Capture the cell that displays the provided text and extract its [X, Y] central coordinate. 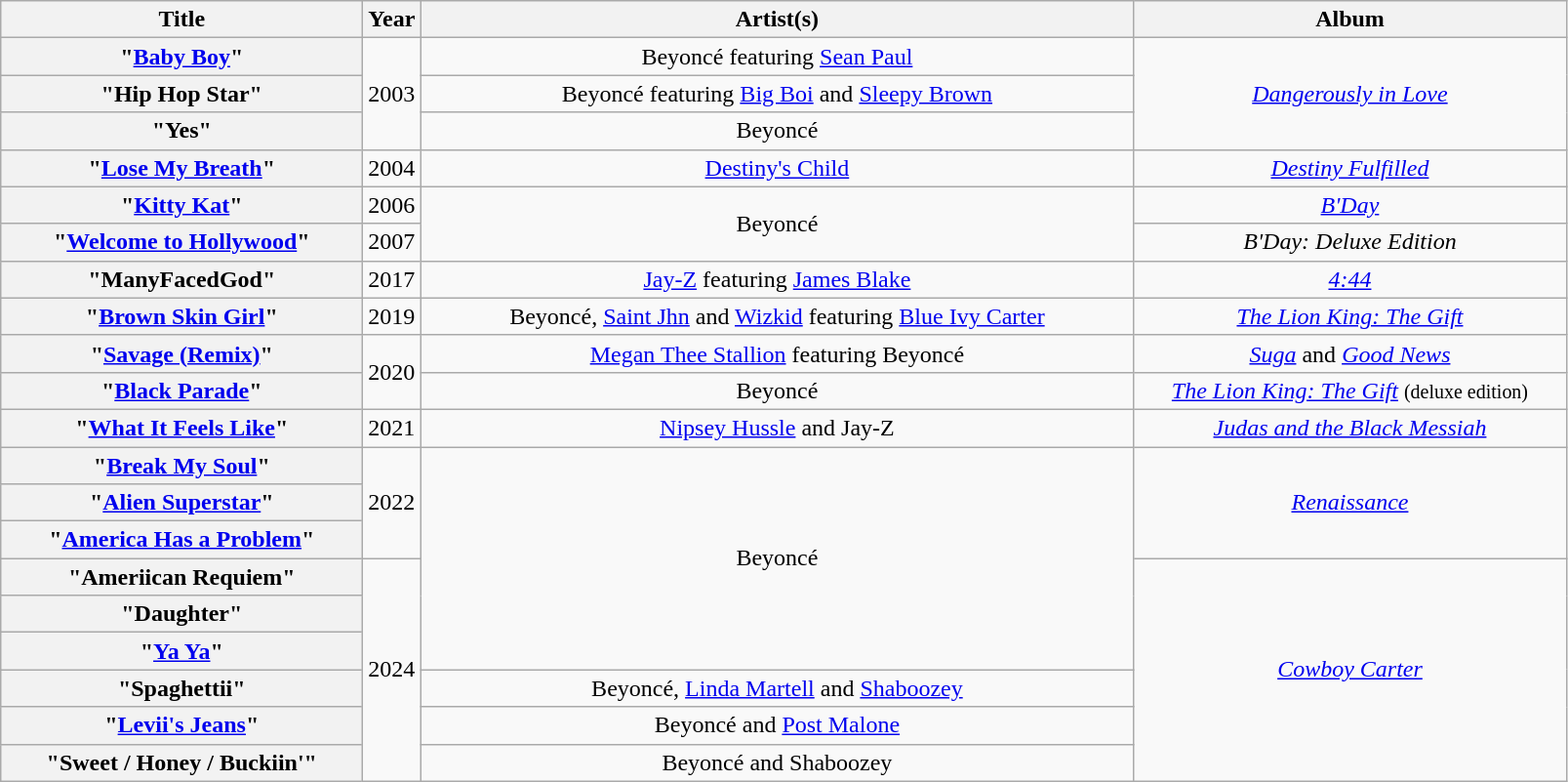
"Yes" [181, 131]
"ManyFacedGod" [181, 279]
"Spaghettii" [181, 688]
Megan Thee Stallion featuring Beyoncé [777, 353]
"Brown Skin Girl" [181, 316]
4:44 [1350, 279]
"Ameriican Requiem" [181, 577]
"Sweet / Honey / Buckiin'" [181, 762]
"Lose My Breath" [181, 168]
Nipsey Hussle and Jay-Z [777, 428]
Beyoncé, Saint Jhn and Wizkid featuring Blue Ivy Carter [777, 316]
The Lion King: The Gift [1350, 316]
"Ya Ya" [181, 651]
B'Day: Deluxe Edition [1350, 242]
Destiny's Child [777, 168]
Judas and the Black Messiah [1350, 428]
2020 [392, 372]
Beyoncé, Linda Martell and Shaboozey [777, 688]
The Lion King: The Gift (deluxe edition) [1350, 391]
2021 [392, 428]
2007 [392, 242]
"Baby Boy" [181, 57]
"Alien Superstar" [181, 503]
"Hip Hop Star" [181, 94]
Destiny Fulfilled [1350, 168]
2003 [392, 94]
"Welcome to Hollywood" [181, 242]
Beyoncé featuring Sean Paul [777, 57]
2019 [392, 316]
"Kitty Kat" [181, 205]
"Levii's Jeans" [181, 725]
Beyoncé and Post Malone [777, 725]
2017 [392, 279]
"What It Feels Like" [181, 428]
Dangerously in Love [1350, 94]
Suga and Good News [1350, 353]
Artist(s) [777, 20]
Title [181, 20]
2006 [392, 205]
"America Has a Problem" [181, 540]
2022 [392, 503]
Year [392, 20]
Cowboy Carter [1350, 670]
Renaissance [1350, 503]
B'Day [1350, 205]
Album [1350, 20]
Jay-Z featuring James Blake [777, 279]
"Savage (Remix)" [181, 353]
2024 [392, 670]
"Black Parade" [181, 391]
"Break My Soul" [181, 466]
Beyoncé and Shaboozey [777, 762]
2004 [392, 168]
"Daughter" [181, 614]
Beyoncé featuring Big Boi and Sleepy Brown [777, 94]
